Pinpoint the cell where the given text exists, returning its [x, y] midpoint coordinate. 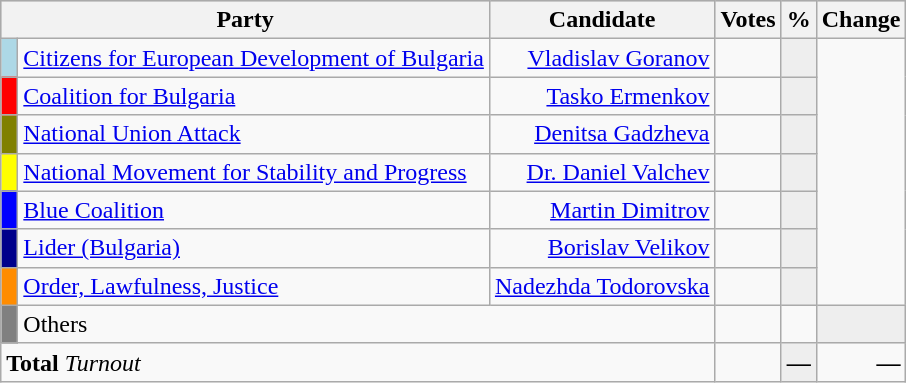
Denitsa Gadzheva [602, 134]
Coalition for Bulgaria [254, 96]
Borislav Velikov [602, 248]
Votes [748, 20]
National Movement for Stability and Progress [254, 172]
Vladislav Goranov [602, 58]
Lider (Bulgaria) [254, 248]
% [798, 20]
Dr. Daniel Valchev [602, 172]
Change [861, 20]
Tasko Ermenkov [602, 96]
Nadezhda Todorovska [602, 286]
Candidate [602, 20]
Blue Coalition [254, 210]
Martin Dimitrov [602, 210]
Others [366, 324]
Order, Lawfulness, Justice [254, 286]
Citizens for European Development of Bulgaria [254, 58]
Total Turnout [358, 362]
Party [246, 20]
National Union Attack [254, 134]
